Scan for the cell matching the given text and deliver its (X, Y) coordinate at center. 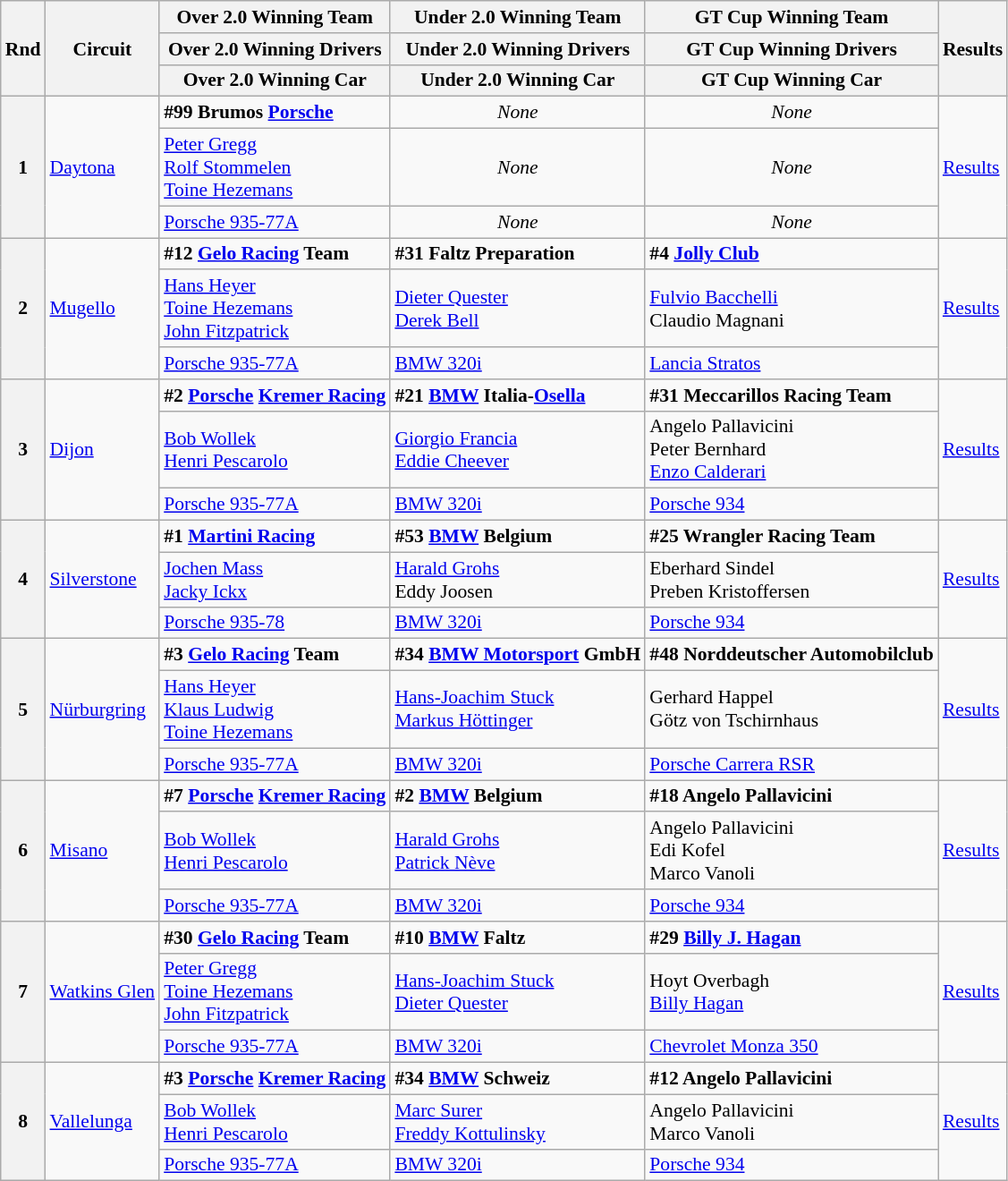
Hans Heyer Toine Hezemans John Fitzpatrick (275, 310)
Hans Heyer Klaus Ludwig Toine Hezemans (275, 710)
1 (23, 167)
Peter Gregg Toine Hezemans John Fitzpatrick (275, 991)
#7 Porsche Kremer Racing (275, 796)
Daytona (102, 167)
Dijon (102, 450)
#3 Gelo Racing Team (275, 655)
Circuit (102, 48)
Under 2.0 Winning Drivers (517, 49)
Marc Surer Freddy Kottulinsky (517, 1122)
#4 Jolly Club (792, 254)
Jochen Mass Jacky Ickx (275, 580)
Giorgio Francia Eddie Cheever (517, 449)
#2 Porsche Kremer Racing (275, 395)
Gerhard Happel Götz von Tschirnhaus (792, 710)
Hans-Joachim Stuck Markus Höttinger (517, 710)
Under 2.0 Winning Car (517, 81)
Harald Grohs Eddy Joosen (517, 580)
4 (23, 580)
Peter Gregg Rolf Stommelen Toine Hezemans (275, 168)
Misano (102, 851)
Silverstone (102, 580)
Harald Grohs Patrick Nève (517, 852)
Over 2.0 Winning Drivers (275, 49)
Dieter Quester Derek Bell (517, 310)
Watkins Glen (102, 992)
Mugello (102, 309)
#34 BMW Motorsport GmbH (517, 655)
Hoyt Overbagh Billy Hagan (792, 991)
3 (23, 450)
#53 BMW Belgium (517, 537)
Porsche Carrera RSR (792, 764)
Rnd (23, 48)
#12 Gelo Racing Team (275, 254)
5 (23, 709)
#25 Wrangler Racing Team (792, 537)
2 (23, 309)
#30 Gelo Racing Team (275, 938)
#31 Meccarillos Racing Team (792, 395)
GT Cup Winning Team (792, 17)
#99 Brumos Porsche (275, 113)
7 (23, 992)
Eberhard Sindel Preben Kristoffersen (792, 580)
Angelo Pallavicini Edi Kofel Marco Vanoli (792, 852)
#34 BMW Schweiz (517, 1079)
6 (23, 851)
#48 Norddeutscher Automobilclub (792, 655)
Over 2.0 Winning Car (275, 81)
Chevrolet Monza 350 (792, 1047)
Over 2.0 Winning Team (275, 17)
#2 BMW Belgium (517, 796)
Fulvio Bacchelli Claudio Magnani (792, 310)
Vallelunga (102, 1122)
#31 Faltz Preparation (517, 254)
Angelo Pallavicini Marco Vanoli (792, 1122)
Hans-Joachim Stuck Dieter Quester (517, 991)
GT Cup Winning Car (792, 81)
#29 Billy J. Hagan (792, 938)
8 (23, 1122)
#18 Angelo Pallavicini (792, 796)
Angelo Pallavicini Peter Bernhard Enzo Calderari (792, 449)
GT Cup Winning Drivers (792, 49)
#3 Porsche Kremer Racing (275, 1079)
#12 Angelo Pallavicini (792, 1079)
Porsche 935-78 (275, 623)
#10 BMW Faltz (517, 938)
Nürburgring (102, 709)
#21 BMW Italia-Osella (517, 395)
#1 Martini Racing (275, 537)
Under 2.0 Winning Team (517, 17)
Lancia Stratos (792, 363)
